Identify which cell holds the provided text, then report its [X, Y] central coordinate. 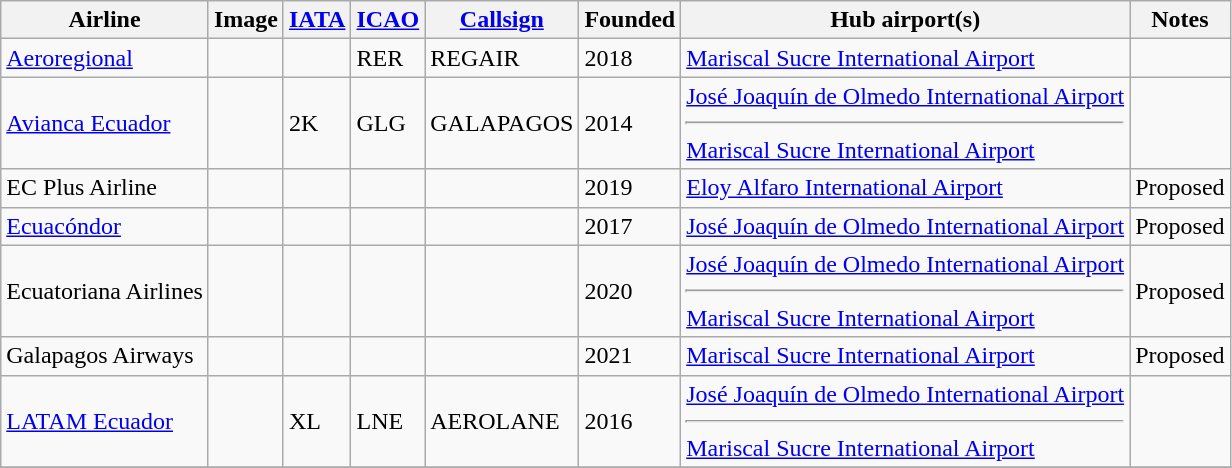
2014 [630, 123]
Ecuacóndor [105, 226]
2021 [630, 356]
2018 [630, 58]
Notes [1180, 20]
LATAM Ecuador [105, 421]
Aeroregional [105, 58]
ICAO [388, 20]
2016 [630, 421]
Ecuatoriana Airlines [105, 291]
IATA [317, 20]
LNE [388, 421]
2K [317, 123]
Hub airport(s) [906, 20]
GALAPAGOS [502, 123]
Founded [630, 20]
2019 [630, 188]
José Joaquín de Olmedo International Airport [906, 226]
RER [388, 58]
Galapagos Airways [105, 356]
Eloy Alfaro International Airport [906, 188]
EC Plus Airline [105, 188]
2017 [630, 226]
Avianca Ecuador [105, 123]
Callsign [502, 20]
Airline [105, 20]
Image [246, 20]
2020 [630, 291]
REGAIR [502, 58]
XL [317, 421]
AEROLANE [502, 421]
GLG [388, 123]
